Find where the given text appears and provide that cell's center as [X, Y] coordinate. 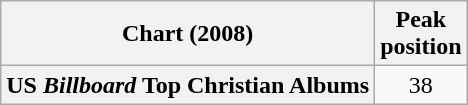
US Billboard Top Christian Albums [188, 85]
38 [421, 85]
Peakposition [421, 34]
Chart (2008) [188, 34]
